Find where the given text appears and provide that cell's center as [X, Y] coordinate. 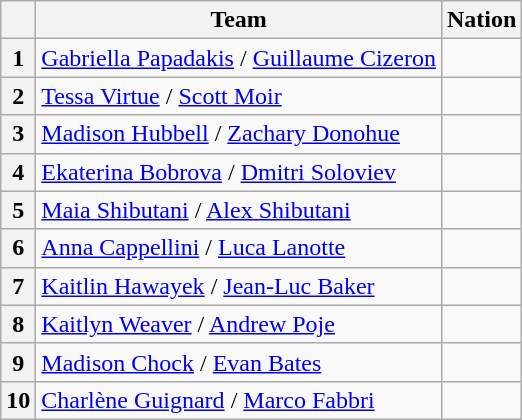
Madison Hubbell / Zachary Donohue [239, 134]
3 [18, 134]
Tessa Virtue / Scott Moir [239, 96]
9 [18, 362]
2 [18, 96]
1 [18, 58]
7 [18, 286]
4 [18, 172]
Kaitlin Hawayek / Jean-Luc Baker [239, 286]
Kaitlyn Weaver / Andrew Poje [239, 324]
6 [18, 248]
Anna Cappellini / Luca Lanotte [239, 248]
10 [18, 400]
Maia Shibutani / Alex Shibutani [239, 210]
Gabriella Papadakis / Guillaume Cizeron [239, 58]
5 [18, 210]
Team [239, 20]
Ekaterina Bobrova / Dmitri Soloviev [239, 172]
Madison Chock / Evan Bates [239, 362]
Charlène Guignard / Marco Fabbri [239, 400]
Nation [481, 20]
8 [18, 324]
